Output the [X, Y] coordinate of the center of the cell containing the given text.  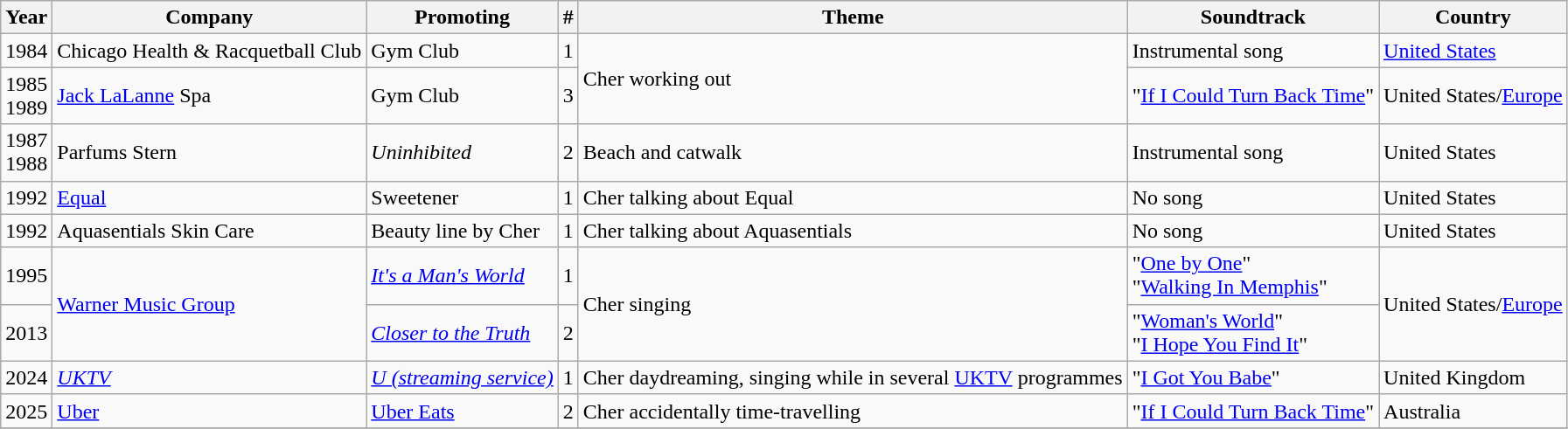
Closer to the Truth [462, 332]
Cher singing [853, 304]
Uninhibited [462, 152]
Country [1474, 17]
2013 [26, 332]
Company [210, 17]
Aquasentials Skin Care [210, 231]
Australia [1474, 411]
Sweetener [462, 197]
3 [568, 96]
19851989 [26, 96]
Year [26, 17]
It's a Man's World [462, 276]
Equal [210, 197]
# [568, 17]
Uber Eats [462, 411]
Promoting [462, 17]
"I Got You Babe" [1252, 377]
19871988 [26, 152]
Beach and catwalk [853, 152]
1984 [26, 51]
U (streaming service) [462, 377]
Cher talking about Equal [853, 197]
Jack LaLanne Spa [210, 96]
2024 [26, 377]
Parfums Stern [210, 152]
Chicago Health & Racquetball Club [210, 51]
1995 [26, 276]
Warner Music Group [210, 304]
"One by One""Walking In Memphis" [1252, 276]
2025 [26, 411]
UKTV [210, 377]
Beauty line by Cher [462, 231]
Cher working out [853, 79]
Cher daydreaming, singing while in several UKTV programmes [853, 377]
Uber [210, 411]
Cher talking about Aquasentials [853, 231]
"Woman's World""I Hope You Find It" [1252, 332]
Theme [853, 17]
Soundtrack [1252, 17]
Cher accidentally time-travelling [853, 411]
United Kingdom [1474, 377]
